Determine the (X, Y) coordinate at the center of the cell enclosing the given text.  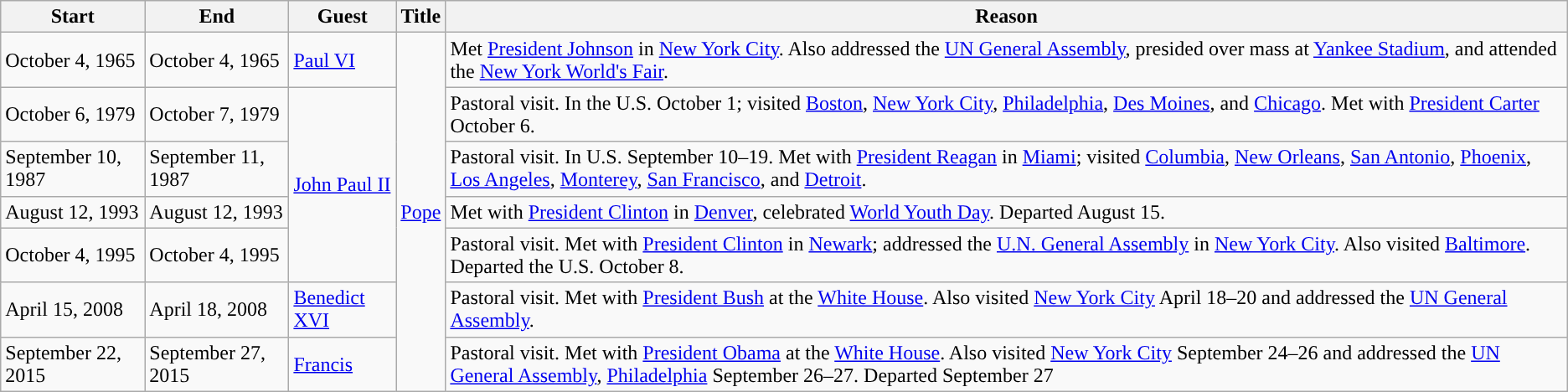
September 22, 2015 (73, 364)
Paul VI (343, 60)
End (217, 17)
Francis (343, 364)
Benedict XVI (343, 310)
October 6, 1979 (73, 114)
Pastoral visit. Met with President Bush at the White House. Also visited New York City April 18–20 and addressed the UN General Assembly. (1007, 310)
Guest (343, 17)
Start (73, 17)
September 11, 1987 (217, 169)
Pastoral visit. In the U.S. October 1; visited Boston, New York City, Philadelphia, Des Moines, and Chicago. Met with President Carter October 6. (1007, 114)
September 27, 2015 (217, 364)
September 10, 1987 (73, 169)
Met with President Clinton in Denver, celebrated World Youth Day. Departed August 15. (1007, 212)
April 15, 2008 (73, 310)
John Paul II (343, 184)
Reason (1007, 17)
April 18, 2008 (217, 310)
Pope (420, 212)
October 7, 1979 (217, 114)
Title (420, 17)
